Find where the given text appears and provide that cell's center as [x, y] coordinate. 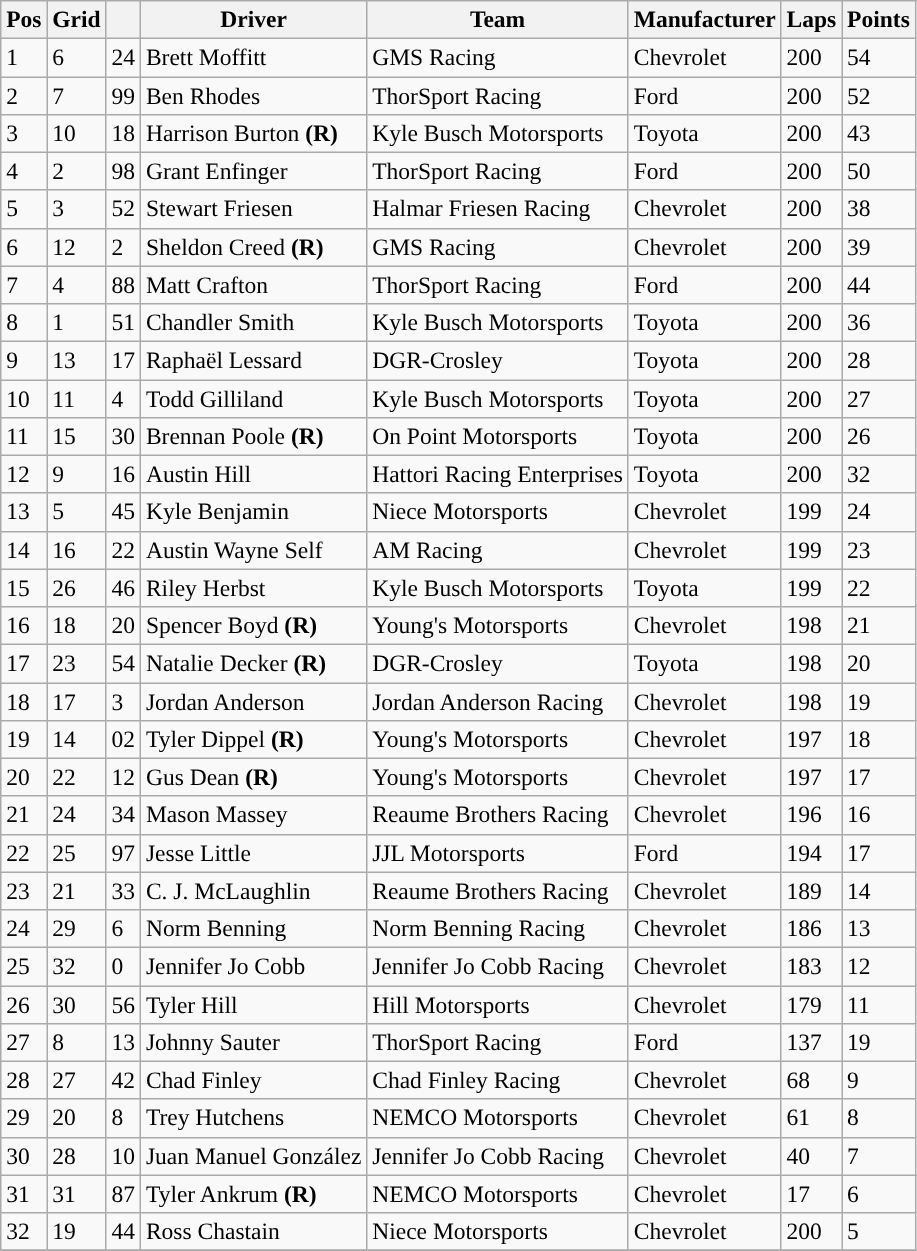
99 [123, 95]
Chad Finley [253, 1080]
Raphaël Lessard [253, 360]
Gus Dean (R) [253, 777]
39 [879, 247]
Ben Rhodes [253, 95]
Manufacturer [704, 19]
Spencer Boyd (R) [253, 625]
Kyle Benjamin [253, 512]
Chandler Smith [253, 322]
0 [123, 966]
AM Racing [498, 550]
Jesse Little [253, 853]
88 [123, 285]
Austin Hill [253, 474]
Hattori Racing Enterprises [498, 474]
36 [879, 322]
Tyler Ankrum (R) [253, 1194]
51 [123, 322]
JJL Motorsports [498, 853]
C. J. McLaughlin [253, 891]
183 [812, 966]
34 [123, 815]
137 [812, 1042]
Matt Crafton [253, 285]
45 [123, 512]
Ross Chastain [253, 1231]
Riley Herbst [253, 588]
02 [123, 739]
Hill Motorsports [498, 1004]
33 [123, 891]
186 [812, 928]
56 [123, 1004]
Austin Wayne Self [253, 550]
Grant Enfinger [253, 171]
Sheldon Creed (R) [253, 247]
Brett Moffitt [253, 57]
196 [812, 815]
Driver [253, 19]
189 [812, 891]
46 [123, 588]
50 [879, 171]
Points [879, 19]
Norm Benning Racing [498, 928]
43 [879, 133]
40 [812, 1156]
Laps [812, 19]
Grid [76, 19]
68 [812, 1080]
Juan Manuel González [253, 1156]
Johnny Sauter [253, 1042]
194 [812, 853]
179 [812, 1004]
61 [812, 1118]
Norm Benning [253, 928]
Trey Hutchens [253, 1118]
42 [123, 1080]
Chad Finley Racing [498, 1080]
Natalie Decker (R) [253, 663]
On Point Motorsports [498, 436]
Todd Gilliland [253, 398]
Halmar Friesen Racing [498, 209]
38 [879, 209]
Jordan Anderson Racing [498, 701]
Tyler Dippel (R) [253, 739]
Stewart Friesen [253, 209]
Team [498, 19]
97 [123, 853]
Harrison Burton (R) [253, 133]
Mason Massey [253, 815]
Brennan Poole (R) [253, 436]
Jordan Anderson [253, 701]
Pos [24, 19]
Tyler Hill [253, 1004]
98 [123, 171]
87 [123, 1194]
Jennifer Jo Cobb [253, 966]
